Find where the given text appears and provide that cell's center as [x, y] coordinate. 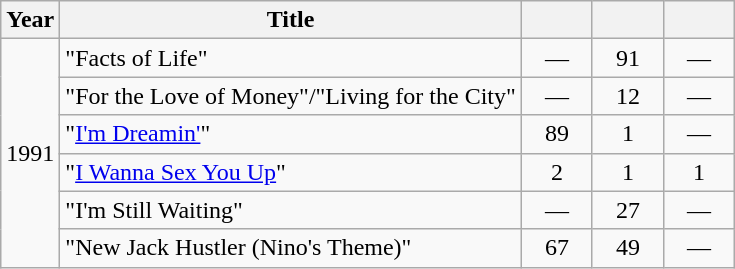
Title [291, 20]
"I'm Dreamin'" [291, 134]
2 [556, 172]
"I'm Still Waiting" [291, 210]
67 [556, 248]
1991 [30, 153]
"I Wanna Sex You Up" [291, 172]
"For the Love of Money"/"Living for the City" [291, 96]
49 [628, 248]
12 [628, 96]
Year [30, 20]
91 [628, 58]
27 [628, 210]
"Facts of Life" [291, 58]
89 [556, 134]
"New Jack Hustler (Nino's Theme)" [291, 248]
